Return the [X, Y] coordinate for the center point of the cell that contains the specified text.  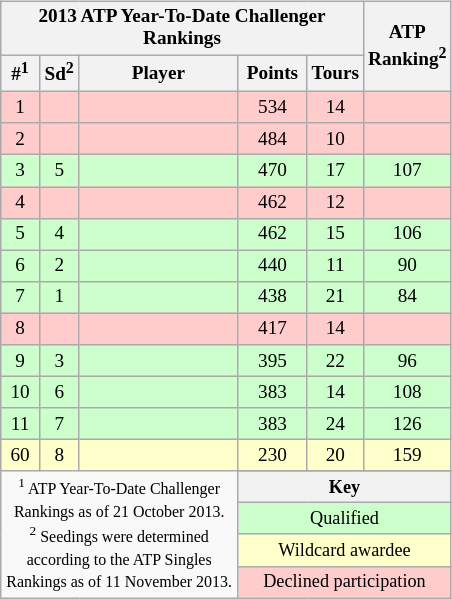
470 [272, 171]
106 [407, 234]
Sd2 [60, 74]
438 [272, 297]
159 [407, 456]
90 [407, 266]
96 [407, 361]
24 [335, 424]
107 [407, 171]
60 [20, 456]
Declined participation [344, 582]
Key [344, 487]
Tours [335, 74]
84 [407, 297]
15 [335, 234]
534 [272, 108]
440 [272, 266]
484 [272, 139]
1 ATP Year-To-Date Challenger Rankings as of 21 October 2013.2 Seedings were determined according to the ATP Singles Rankings as of 11 November 2013. [118, 534]
12 [335, 203]
108 [407, 392]
22 [335, 361]
230 [272, 456]
Wildcard awardee [344, 550]
ATPRanking2 [407, 46]
Player [158, 74]
9 [20, 361]
20 [335, 456]
Qualified [344, 519]
126 [407, 424]
17 [335, 171]
2013 ATP Year-To-Date Challenger Rankings [182, 28]
21 [335, 297]
417 [272, 329]
395 [272, 361]
Points [272, 74]
#1 [20, 74]
